Search for the cell housing the specified text and yield its (x, y) center coordinate. 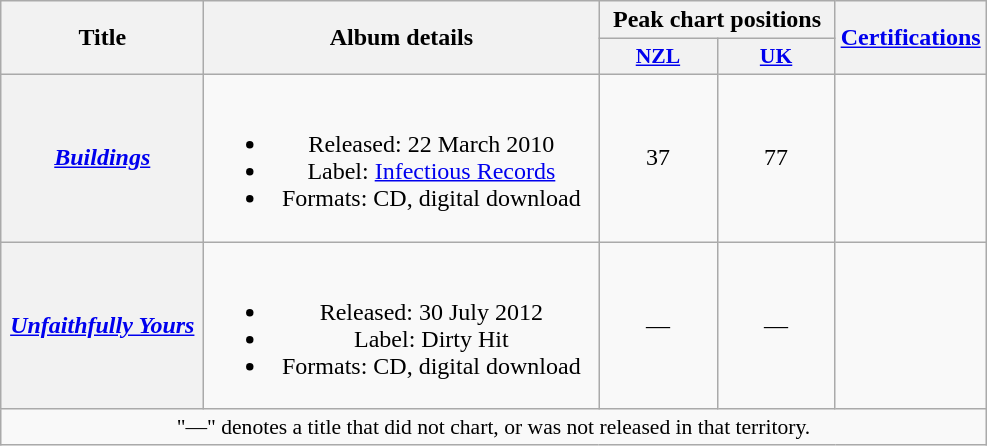
Certifications (910, 38)
Peak chart positions (717, 20)
UK (776, 57)
Released: 22 March 2010Label: Infectious RecordsFormats: CD, digital download (402, 158)
"—" denotes a title that did not chart, or was not released in that territory. (494, 427)
NZL (658, 57)
77 (776, 158)
Title (102, 38)
Unfaithfully Yours (102, 326)
Album details (402, 38)
37 (658, 158)
Buildings (102, 158)
Released: 30 July 2012Label: Dirty HitFormats: CD, digital download (402, 326)
